Identify which cell holds the provided text, then report its [x, y] central coordinate. 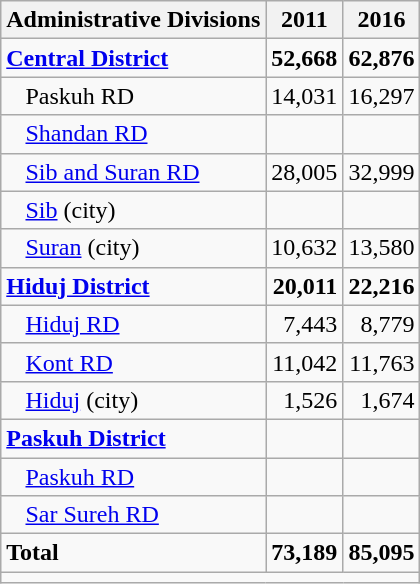
1,674 [382, 400]
14,031 [304, 96]
Sib and Suran RD [134, 172]
Sar Sureh RD [134, 515]
28,005 [304, 172]
Suran (city) [134, 248]
73,189 [304, 553]
Hiduj District [134, 286]
2016 [382, 20]
1,526 [304, 400]
85,095 [382, 553]
Central District [134, 58]
8,779 [382, 324]
Sib (city) [134, 210]
13,580 [382, 248]
Shandan RD [134, 134]
22,216 [382, 286]
32,999 [382, 172]
10,632 [304, 248]
Total [134, 553]
62,876 [382, 58]
11,763 [382, 362]
Hiduj RD [134, 324]
11,042 [304, 362]
Kont RD [134, 362]
2011 [304, 20]
16,297 [382, 96]
7,443 [304, 324]
Paskuh District [134, 438]
Hiduj (city) [134, 400]
52,668 [304, 58]
20,011 [304, 286]
Administrative Divisions [134, 20]
